Search for the cell housing the specified text and yield its [x, y] center coordinate. 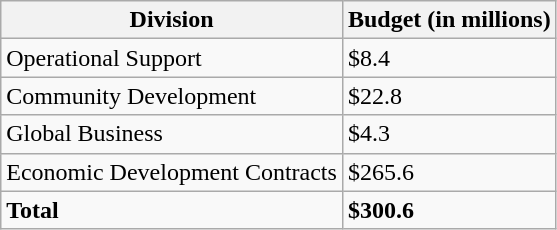
Operational Support [172, 58]
Total [172, 210]
Economic Development Contracts [172, 172]
Community Development [172, 96]
$300.6 [449, 210]
$8.4 [449, 58]
$22.8 [449, 96]
Budget (in millions) [449, 20]
$265.6 [449, 172]
Global Business [172, 134]
Division [172, 20]
$4.3 [449, 134]
